Output the (X, Y) coordinate of the center of the cell containing the given text.  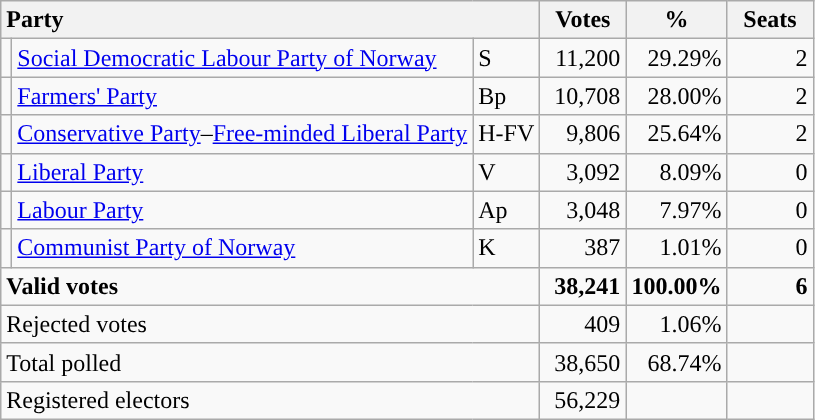
Liberal Party (242, 172)
V (506, 172)
9,806 (583, 134)
H-FV (506, 134)
38,650 (583, 362)
28.00% (676, 96)
Labour Party (242, 210)
409 (583, 324)
6 (770, 286)
68.74% (676, 362)
S (506, 58)
3,092 (583, 172)
Communist Party of Norway (242, 248)
Conservative Party–Free-minded Liberal Party (242, 134)
38,241 (583, 286)
3,048 (583, 210)
Votes (583, 20)
56,229 (583, 400)
Ap (506, 210)
100.00% (676, 286)
Farmers' Party (242, 96)
10,708 (583, 96)
Valid votes (270, 286)
Bp (506, 96)
7.97% (676, 210)
Registered electors (270, 400)
29.29% (676, 58)
1.06% (676, 324)
Rejected votes (270, 324)
Social Democratic Labour Party of Norway (242, 58)
25.64% (676, 134)
Seats (770, 20)
8.09% (676, 172)
Total polled (270, 362)
11,200 (583, 58)
K (506, 248)
387 (583, 248)
Party (270, 20)
1.01% (676, 248)
% (676, 20)
